Locate the cell with the specified text and output its (X, Y) center coordinate. 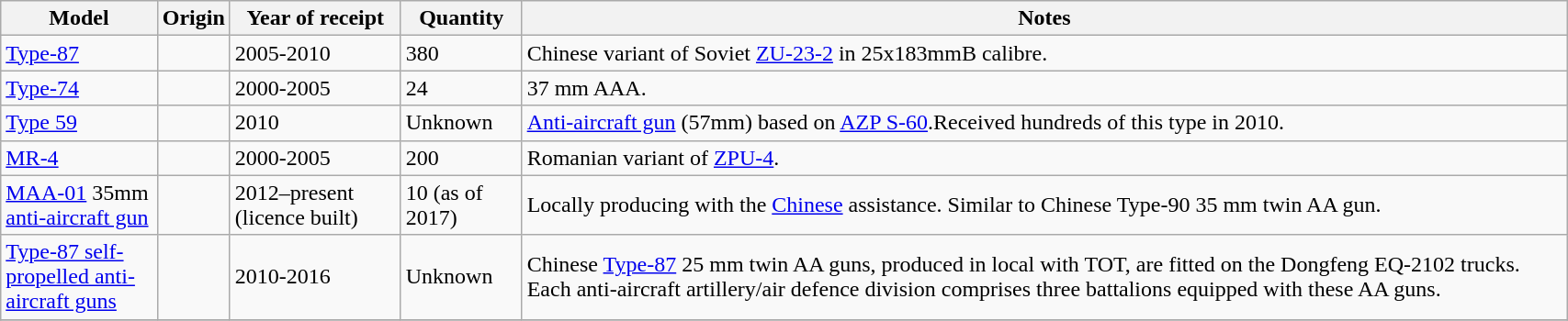
2012–present (licence built) (315, 205)
Locally producing with the Chinese assistance. Similar to Chinese Type-90 35 mm twin AA gun. (1043, 205)
Romanian variant of ZPU-4. (1043, 158)
10 (as of 2017) (461, 205)
Chinese variant of Soviet ZU-23-2 in 25x183mmB calibre. (1043, 53)
2010-2016 (315, 277)
MAA-01 35mm anti-aircraft gun (79, 205)
Type-74 (79, 88)
Quantity (461, 18)
Type-87 self-propelled anti-aircraft guns (79, 277)
Type-87 (79, 53)
Year of receipt (315, 18)
24 (461, 88)
Notes (1043, 18)
MR-4 (79, 158)
2005-2010 (315, 53)
380 (461, 53)
200 (461, 158)
Origin (193, 18)
37 mm AAA. (1043, 88)
2010 (315, 123)
Anti-aircraft gun (57mm) based on AZP S-60.Received hundreds of this type in 2010. (1043, 123)
Type 59 (79, 123)
Model (79, 18)
